Return the (x, y) coordinate for the center point of the cell that contains the specified text.  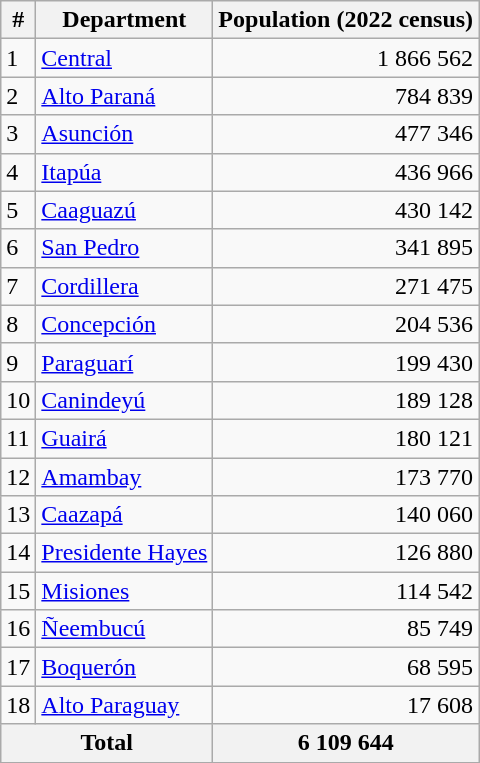
# (18, 20)
189 128 (346, 400)
180 121 (346, 438)
12 (18, 477)
114 542 (346, 591)
17 608 (346, 705)
341 895 (346, 248)
10 (18, 400)
173 770 (346, 477)
Cordillera (124, 286)
5 (18, 210)
Concepción (124, 324)
15 (18, 591)
Asunción (124, 134)
Population (2022 census) (346, 20)
Alto Paraná (124, 96)
17 (18, 667)
9 (18, 362)
16 (18, 629)
San Pedro (124, 248)
430 142 (346, 210)
Department (124, 20)
Guairá (124, 438)
1 866 562 (346, 58)
7 (18, 286)
Caazapá (124, 515)
68 595 (346, 667)
11 (18, 438)
126 880 (346, 553)
4 (18, 172)
6 109 644 (346, 743)
204 536 (346, 324)
436 966 (346, 172)
Amambay (124, 477)
477 346 (346, 134)
784 839 (346, 96)
Paraguarí (124, 362)
Itapúa (124, 172)
85 749 (346, 629)
Canindeyú (124, 400)
1 (18, 58)
8 (18, 324)
Presidente Hayes (124, 553)
6 (18, 248)
18 (18, 705)
140 060 (346, 515)
14 (18, 553)
199 430 (346, 362)
Total (107, 743)
Alto Paraguay (124, 705)
Misiones (124, 591)
Caaguazú (124, 210)
Boquerón (124, 667)
Ñeembucú (124, 629)
3 (18, 134)
271 475 (346, 286)
2 (18, 96)
Central (124, 58)
13 (18, 515)
